From the cell containing the given text, extract its center point as [X, Y] coordinate. 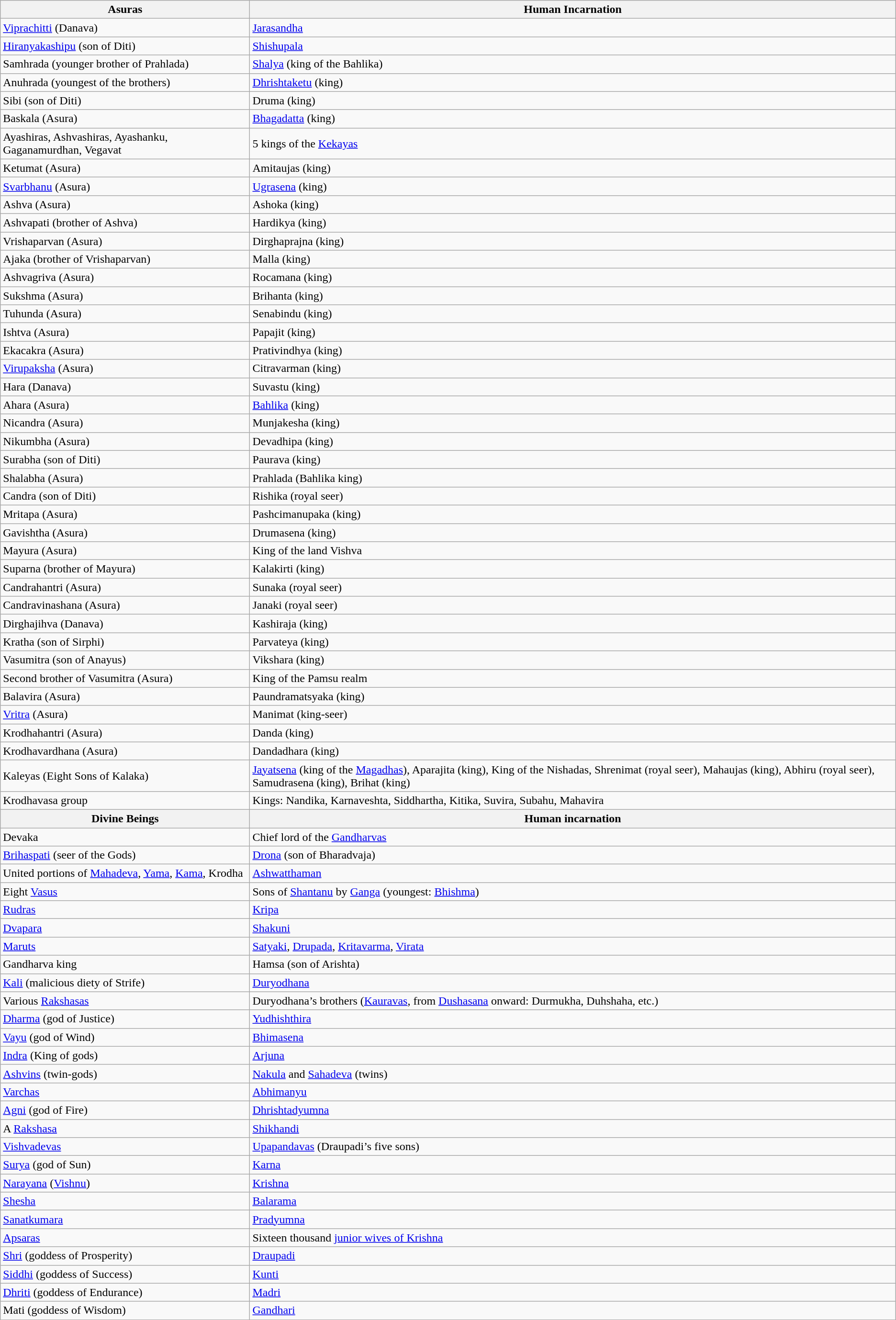
King of the Pamsu realm [572, 678]
Duryodhana [572, 983]
Balavira (Asura) [125, 696]
Shishupala [572, 46]
Malla (king) [572, 259]
Brihanta (king) [572, 296]
Ahara (Asura) [125, 405]
Kaleyas (Eight Sons of Kalaka) [125, 775]
Drumasena (king) [572, 533]
Svarbhanu (Asura) [125, 186]
United portions of Mahadeva, Yama, Kama, Krodha [125, 873]
Prahlada (Bahlika king) [572, 478]
Ashva (Asura) [125, 204]
Dandadhara (king) [572, 751]
A Rakshasa [125, 1128]
Tuhunda (Asura) [125, 314]
Satyaki, Drupada, Kritavarma, Virata [572, 946]
Arjuna [572, 1055]
5 kings of the Kekayas [572, 144]
Duryodhana’s brothers (Kauravas, from Dushasana onward: Durmukha, Duhshaha, etc.) [572, 1001]
Vikshara (king) [572, 660]
Virupaksha (Asura) [125, 369]
Vasumitra (son of Anayus) [125, 660]
Amitaujas (king) [572, 168]
Papajit (king) [572, 332]
Viprachitti (Danava) [125, 28]
Senabindu (king) [572, 314]
Prativindhya (king) [572, 350]
Bahlika (king) [572, 405]
Rudras [125, 910]
Second brother of Vasumitra (Asura) [125, 678]
Dvapara [125, 928]
Drona (son of Bharadvaja) [572, 855]
Rocamana (king) [572, 278]
Agni (god of Fire) [125, 1110]
Bhimasena [572, 1037]
Varchas [125, 1092]
Surabha (son of Diti) [125, 459]
Shri (goddess of Prosperity) [125, 1256]
Candra (son of Diti) [125, 496]
Ashwatthaman [572, 873]
Parvateya (king) [572, 642]
Divine Beings [125, 818]
Ekacakra (Asura) [125, 350]
Krodhavardhana (Asura) [125, 751]
Sunaka (royal seer) [572, 587]
Nicandra (Asura) [125, 423]
King of the land Vishva [572, 551]
Suvastu (king) [572, 387]
Janaki (royal seer) [572, 605]
Krodhavasa group [125, 800]
Baskala (Asura) [125, 119]
Kings: Nandika, Karnaveshta, Siddhartha, Kitika, Suvira, Subahu, Mahavira [572, 800]
Krodhahantri (Asura) [125, 733]
Nakula and Sahadeva (twins) [572, 1074]
Kalakirti (king) [572, 569]
Apsaras [125, 1238]
Balarama [572, 1201]
Abhimanyu [572, 1092]
Upapandavas (Draupadi’s five sons) [572, 1147]
Various Rakshasas [125, 1001]
Mritapa (Asura) [125, 514]
Shakuni [572, 928]
Pashcimanupaka (king) [572, 514]
Dirghaprajna (king) [572, 241]
Candravinashana (Asura) [125, 605]
Shalabha (Asura) [125, 478]
Kashiraja (king) [572, 624]
Ashoka (king) [572, 204]
Hiranyakashipu (son of Diti) [125, 46]
Kunti [572, 1274]
Dhriti (goddess of Endurance) [125, 1292]
Candrahantri (Asura) [125, 587]
Maruts [125, 946]
Paurava (king) [572, 459]
Sanatkumara [125, 1219]
Rishika (royal seer) [572, 496]
Mayura (Asura) [125, 551]
Jarasandha [572, 28]
Kripa [572, 910]
Shikhandi [572, 1128]
Human incarnation [572, 818]
Hamsa (son of Arishta) [572, 964]
Citravarman (king) [572, 369]
Chief lord of the Gandharvas [572, 837]
Eight Vasus [125, 892]
Krishna [572, 1183]
Hara (Danava) [125, 387]
Dirghajihva (Danava) [125, 624]
Shesha [125, 1201]
Asuras [125, 10]
Dhrishtadyumna [572, 1110]
Sixteen thousand junior wives of Krishna [572, 1238]
Ketumat (Asura) [125, 168]
Dhrishtaketu (king) [572, 82]
Ayashiras, Ashvashiras, Ayashanku, Gaganamurdhan, Vegavat [125, 144]
Gavishtha (Asura) [125, 533]
Pradyumna [572, 1219]
Ashvagriva (Asura) [125, 278]
Draupadi [572, 1256]
Druma (king) [572, 101]
Human Incarnation [572, 10]
Siddhi (goddess of Success) [125, 1274]
Shalya (king of the Bahlika) [572, 64]
Yudhishthira [572, 1019]
Bhagadatta (king) [572, 119]
Vayu (god of Wind) [125, 1037]
Dharma (god of Justice) [125, 1019]
Ugrasena (king) [572, 186]
Mati (goddess of Wisdom) [125, 1310]
Kali (malicious diety of Strife) [125, 983]
Indra (King of gods) [125, 1055]
Ashvapati (brother of Ashva) [125, 223]
Ajaka (brother of Vrishaparvan) [125, 259]
Gandharva king [125, 964]
Brihaspati (seer of the Gods) [125, 855]
Kratha (son of Sirphi) [125, 642]
Danda (king) [572, 733]
Vishvadevas [125, 1147]
Sukshma (Asura) [125, 296]
Suparna (brother of Mayura) [125, 569]
Sons of Shantanu by Ganga (youngest: Bhishma) [572, 892]
Nikumbha (Asura) [125, 441]
Devaka [125, 837]
Surya (god of Sun) [125, 1165]
Gandhari [572, 1310]
Vrishaparvan (Asura) [125, 241]
Anuhrada (youngest of the brothers) [125, 82]
Karna [572, 1165]
Samhrada (younger brother of Prahlada) [125, 64]
Hardikya (king) [572, 223]
Ashvins (twin-gods) [125, 1074]
Vritra (Asura) [125, 715]
Narayana (Vishnu) [125, 1183]
Paundramatsyaka (king) [572, 696]
Devadhipa (king) [572, 441]
Manimat (king-seer) [572, 715]
Ishtva (Asura) [125, 332]
Sibi (son of Diti) [125, 101]
Madri [572, 1292]
Munjakesha (king) [572, 423]
